Capture the cell that displays the provided text and extract its (X, Y) central coordinate. 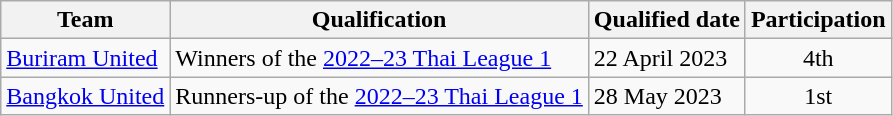
Buriram United (86, 58)
4th (818, 58)
Winners of the 2022–23 Thai League 1 (380, 58)
Runners-up of the 2022–23 Thai League 1 (380, 96)
Bangkok United (86, 96)
22 April 2023 (666, 58)
Qualified date (666, 20)
Team (86, 20)
1st (818, 96)
Participation (818, 20)
28 May 2023 (666, 96)
Qualification (380, 20)
